Determine the (x, y) coordinate at the center of the cell enclosing the given text.  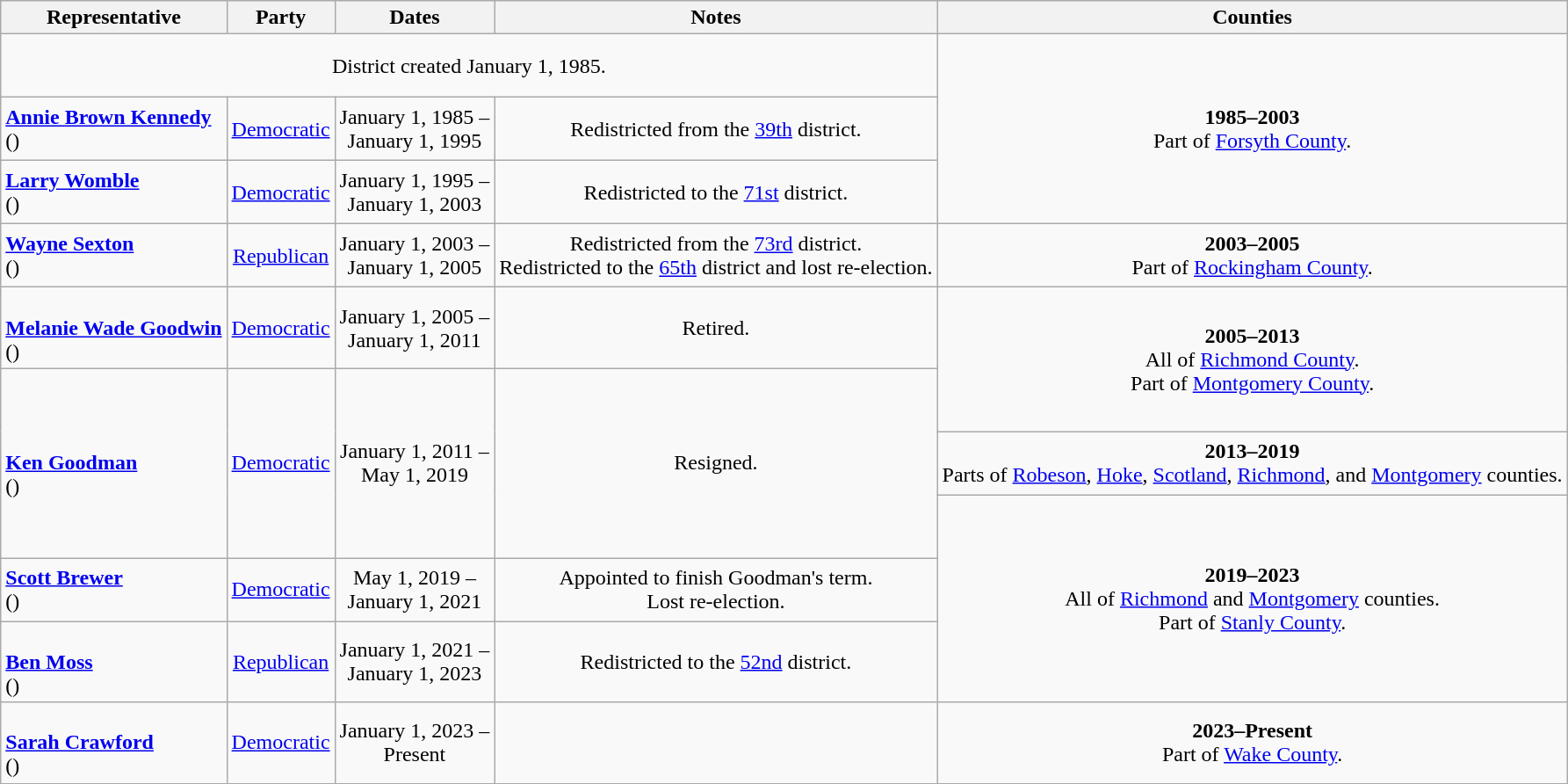
Scott Brewer() (114, 590)
2005–2013 All of Richmond County. Part of Montgomery County. (1253, 359)
January 1, 2005 – January 1, 2011 (415, 328)
Ken Goodman() (114, 463)
Melanie Wade Goodwin() (114, 328)
January 1, 2023 – Present (415, 743)
May 1, 2019 – January 1, 2021 (415, 590)
Redistricted to the 71st district. (716, 192)
2003–2005 Part of Rockingham County. (1253, 256)
Resigned. (716, 463)
Representative (114, 18)
Larry Womble() (114, 192)
Counties (1253, 18)
Redistricted from the 73rd district. Redistricted to the 65th district and lost re-election. (716, 256)
Notes (716, 18)
Ben Moss() (114, 662)
2013–2019 Parts of Robeson, Hoke, Scotland, Richmond, and Montgomery counties. (1253, 463)
Party (281, 18)
Redistricted from the 39th district. (716, 129)
January 1, 2021 – January 1, 2023 (415, 662)
Dates (415, 18)
January 1, 1985 – January 1, 1995 (415, 129)
January 1, 2003 – January 1, 2005 (415, 256)
Wayne Sexton() (114, 256)
1985–2003 Part of Forsyth County. (1253, 129)
January 1, 2011 – May 1, 2019 (415, 463)
Redistricted to the 52nd district. (716, 662)
Sarah Crawford() (114, 743)
District created January 1, 1985. (469, 66)
Retired. (716, 328)
2023–Present Part of Wake County. (1253, 743)
2019–2023 All of Richmond and Montgomery counties. Part of Stanly County. (1253, 599)
Annie Brown Kennedy() (114, 129)
January 1, 1995 – January 1, 2003 (415, 192)
Appointed to finish Goodman's term. Lost re-election. (716, 590)
